Identify which cell holds the provided text, then report its (x, y) central coordinate. 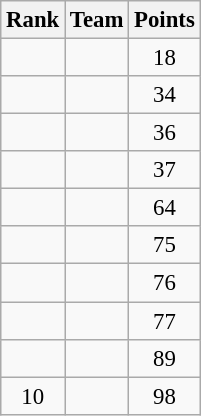
76 (164, 283)
Team (97, 20)
10 (33, 396)
37 (164, 170)
98 (164, 396)
64 (164, 208)
77 (164, 321)
18 (164, 58)
Rank (33, 20)
75 (164, 245)
Points (164, 20)
89 (164, 358)
36 (164, 133)
34 (164, 95)
